From the cell containing the given text, extract its center point as [X, Y] coordinate. 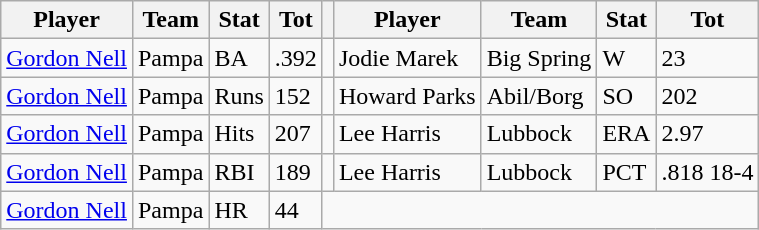
Howard Parks [407, 96]
44 [296, 210]
ERA [626, 134]
152 [296, 96]
Hits [239, 134]
HR [239, 210]
BA [239, 58]
202 [708, 96]
PCT [626, 172]
Runs [239, 96]
207 [296, 134]
W [626, 58]
2.97 [708, 134]
RBI [239, 172]
189 [296, 172]
.818 18-4 [708, 172]
.392 [296, 58]
Jodie Marek [407, 58]
Abil/Borg [539, 96]
Big Spring [539, 58]
SO [626, 96]
23 [708, 58]
